Identify which cell holds the provided text, then report its [X, Y] central coordinate. 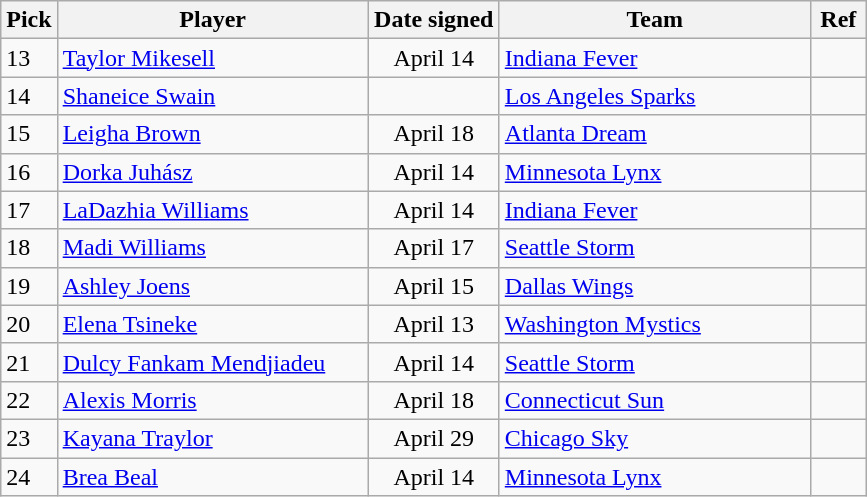
18 [29, 248]
Washington Mystics [654, 324]
LaDazhia Williams [212, 210]
Pick [29, 20]
Los Angeles Sparks [654, 96]
Madi Williams [212, 248]
Leigha Brown [212, 134]
24 [29, 477]
April 29 [434, 438]
19 [29, 286]
20 [29, 324]
Connecticut Sun [654, 400]
22 [29, 400]
21 [29, 362]
Elena Tsineke [212, 324]
Dulcy Fankam Mendjiadeu [212, 362]
Atlanta Dream [654, 134]
16 [29, 172]
15 [29, 134]
17 [29, 210]
23 [29, 438]
13 [29, 58]
April 17 [434, 248]
14 [29, 96]
Kayana Traylor [212, 438]
Dorka Juhász [212, 172]
Team [654, 20]
Chicago Sky [654, 438]
Brea Beal [212, 477]
Alexis Morris [212, 400]
Ashley Joens [212, 286]
Shaneice Swain [212, 96]
Player [212, 20]
April 15 [434, 286]
April 13 [434, 324]
Taylor Mikesell [212, 58]
Date signed [434, 20]
Ref [838, 20]
Dallas Wings [654, 286]
